Capture the cell that displays the provided text and extract its (x, y) central coordinate. 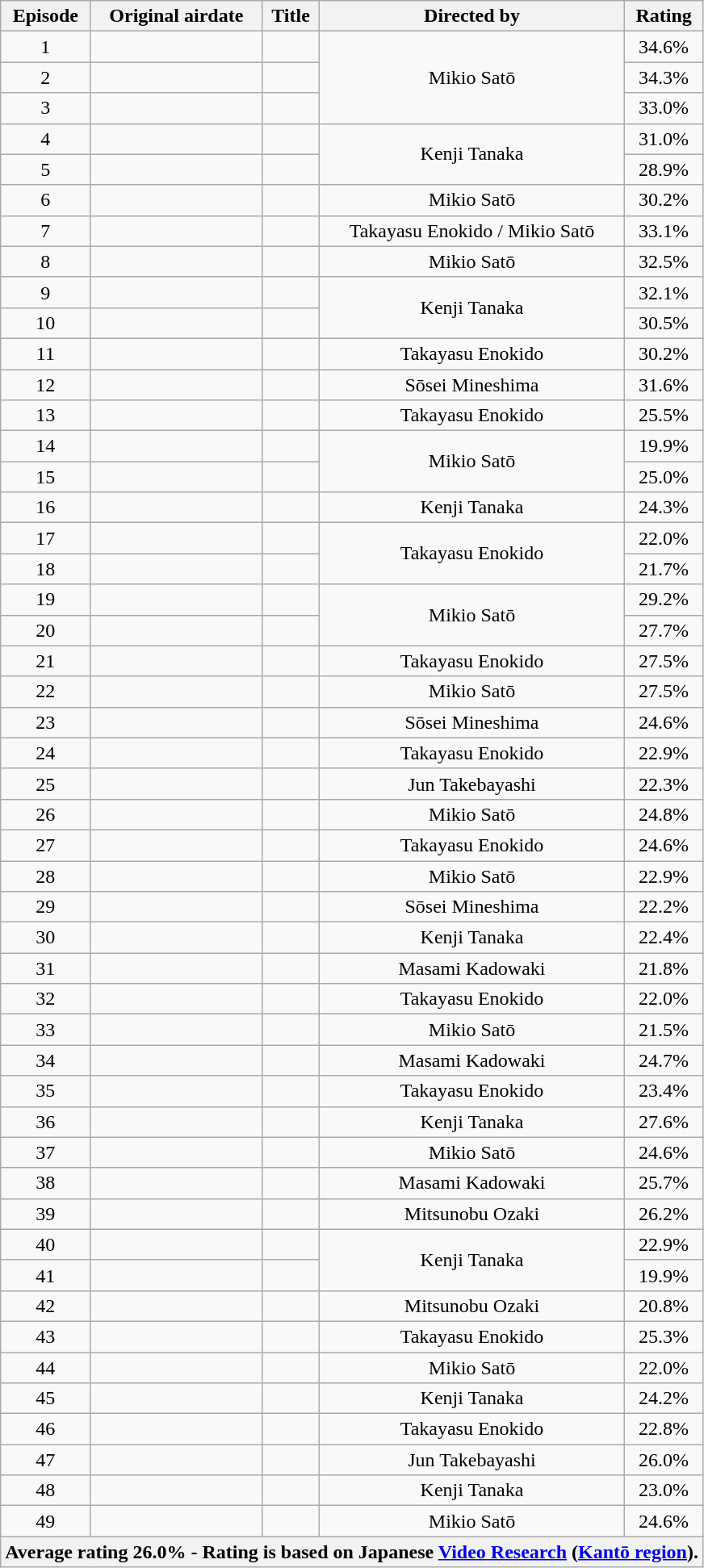
24 (45, 753)
17 (45, 538)
48 (45, 1491)
25.0% (664, 477)
39 (45, 1214)
42 (45, 1306)
29.2% (664, 600)
16 (45, 508)
27.6% (664, 1122)
46 (45, 1429)
5 (45, 169)
33.0% (664, 108)
35 (45, 1091)
30.5% (664, 323)
31.0% (664, 139)
Episode (45, 16)
19 (45, 600)
21 (45, 661)
20 (45, 630)
30 (45, 938)
13 (45, 416)
22.4% (664, 938)
33 (45, 1030)
24.7% (664, 1060)
24.8% (664, 814)
20.8% (664, 1306)
22.3% (664, 784)
31.6% (664, 385)
4 (45, 139)
12 (45, 385)
34.6% (664, 47)
22.2% (664, 907)
14 (45, 446)
15 (45, 477)
9 (45, 292)
29 (45, 907)
33.1% (664, 231)
43 (45, 1336)
Average rating 26.0% - Rating is based on Japanese Video Research (Kantō region). (352, 1552)
22.8% (664, 1429)
Directed by (471, 16)
37 (45, 1152)
26.0% (664, 1460)
49 (45, 1521)
34.3% (664, 77)
21.7% (664, 569)
36 (45, 1122)
7 (45, 231)
40 (45, 1244)
1 (45, 47)
38 (45, 1183)
24.2% (664, 1399)
Original airdate (176, 16)
18 (45, 569)
31 (45, 968)
21.8% (664, 968)
32.1% (664, 292)
23.0% (664, 1491)
27.7% (664, 630)
3 (45, 108)
28.9% (664, 169)
26 (45, 814)
25.5% (664, 416)
47 (45, 1460)
24.3% (664, 508)
Takayasu Enokido / Mikio Satō (471, 231)
25 (45, 784)
32 (45, 999)
10 (45, 323)
32.5% (664, 261)
26.2% (664, 1214)
25.7% (664, 1183)
23 (45, 722)
25.3% (664, 1336)
Rating (664, 16)
22 (45, 692)
44 (45, 1368)
23.4% (664, 1091)
45 (45, 1399)
11 (45, 353)
34 (45, 1060)
27 (45, 845)
28 (45, 876)
41 (45, 1275)
Title (291, 16)
6 (45, 200)
2 (45, 77)
8 (45, 261)
21.5% (664, 1030)
